Find where the given text appears and provide that cell's center as [x, y] coordinate. 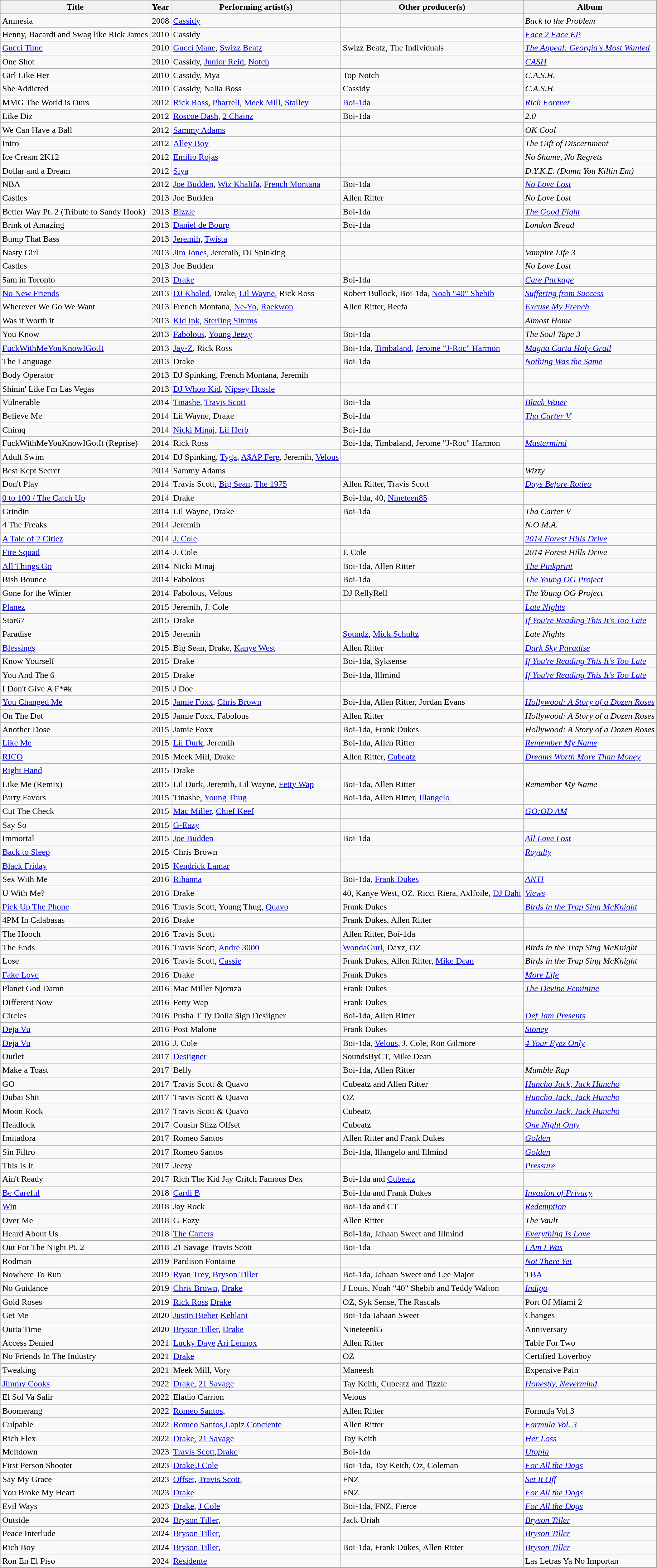
Fabolous, Velous [256, 593]
Certified Loverboy [590, 1356]
Cassidy, Junior Reid, Notch [256, 62]
Anniversary [590, 1329]
Boi-1da and CT [432, 1206]
Set It Off [590, 1479]
The Devine Feminine [590, 988]
Henny, Bacardi and Swag like Rick James [75, 34]
Days Before Rodeo [590, 484]
No Friends In The Industry [75, 1356]
DJ RellyRell [432, 593]
Meek Mill, Drake [256, 757]
Siya [256, 171]
Outta Time [75, 1329]
Redemption [590, 1206]
Excuse My French [590, 307]
The Gift of Discernment [590, 143]
Offset, Travis Scott, [256, 1479]
Invasion of Privacy [590, 1193]
Pusha T Ty Dolla $ign Desiigner [256, 1015]
Blessings [75, 648]
Changes [590, 1316]
Girl Like Her [75, 75]
Know Yourself [75, 661]
Face 2 Face EP [590, 34]
Jeremih, Twista [256, 239]
J Louis, Noah "40" Shebib and Teddy Walton [432, 1288]
Tinashe, Young Thug [256, 797]
Was it Worth it [75, 320]
Circles [75, 1015]
RICO [75, 757]
Lucky Daye Ari Lennox [256, 1343]
All Things Go [75, 566]
London Bread [590, 225]
Nothing Was the Same [590, 361]
Headlock [75, 1125]
Sin Filtro [75, 1152]
I Am I Was [590, 1247]
Say So [75, 825]
Dubai Shit [75, 1097]
Expensive Pain [590, 1370]
Cut The Check [75, 811]
Access Denied [75, 1343]
Immortal [75, 839]
Travis Scott, Cassie [256, 961]
Port Of Miami 2 [590, 1302]
D.Y.K.E. (Damn You Killin Em) [590, 171]
Pressure [590, 1166]
Lose [75, 961]
Formula Vol. 3 [590, 1424]
Believe Me [75, 416]
Not There Yet [590, 1261]
Nicki Minaj, Lil Herb [256, 430]
Adult Swim [75, 457]
Travis Scott, Big Sean, The 1975 [256, 484]
Back to Sleep [75, 852]
TBA [590, 1275]
Meltdown [75, 1452]
Boi-1da, Allen Ritter, Jordan Evans [432, 702]
Black Friday [75, 866]
Travis Scott [256, 934]
No Guidance [75, 1288]
Heard About Us [75, 1234]
Planet God Damn [75, 988]
On The Dot [75, 716]
Chris Brown, Drake [256, 1288]
SoundsByCT, Mike Dean [432, 1057]
Brink of Amazing [75, 225]
One Night Only [590, 1125]
Title [75, 7]
The Language [75, 361]
Chiraq [75, 430]
Desiigner [256, 1057]
DJ Spinking, Tyga, A$AP Ferg, Jeremih, Velous [256, 457]
Boi-1da, Tay Keith, Oz, Coleman [432, 1465]
Say My Grace [75, 1479]
Win [75, 1206]
Residente [256, 1561]
Fabolous, Young Jeezy [256, 334]
Mumble Rap [590, 1070]
GO:OD AM [590, 811]
Get Me [75, 1316]
Boi-1da and Frank Dukes [432, 1193]
Ice Cream 2K12 [75, 157]
Evil Ways [75, 1506]
Jay Rock [256, 1206]
Tay Keith, Cubeatz and Tizzle [432, 1384]
Romeo Santos, [256, 1411]
Vulnerable [75, 402]
This Is It [75, 1166]
Stoney [590, 1029]
Pardison Fontaine [256, 1261]
Belly [256, 1070]
Swizz Beatz, The Individuals [432, 48]
ANTI [590, 879]
Cardi B [256, 1193]
The Hooch [75, 934]
Ron En El Piso [75, 1561]
Gucci Time [75, 48]
0 to 100 / The Catch Up [75, 498]
FuckWithMeYouKnowIGotIt [75, 348]
Wherever We Go We Want [75, 307]
Boi-1da, Illangelo and Illmind [432, 1152]
The Appeal: Georgia's Most Wanted [590, 48]
Robert Bullock, Boi-1da, Noah "40" Shebib [432, 293]
Vampire Life 3 [590, 252]
We Can Have a Ball [75, 130]
The Pinkprint [590, 566]
Boi-1da Jahaan Sweet [432, 1316]
She Addicted [75, 89]
Allen Ritter, Boi-1da [432, 934]
Ryan Trey, Bryson Tiller [256, 1275]
Nasty Girl [75, 252]
NBA [75, 184]
Rich Flex [75, 1438]
Frank Dukes, Allen Ritter, Mike Dean [432, 961]
Party Favors [75, 797]
Cassidy, Nalia Boss [256, 89]
5am in Toronto [75, 280]
Out For The Night Pt. 2 [75, 1247]
Allen Ritter, Cubeatz [432, 757]
Mastermind [590, 443]
Rick Ross Drake [256, 1302]
More Life [590, 975]
4PM In Calabasas [75, 920]
Be Careful [75, 1193]
Peace Interlude [75, 1534]
Jack Uriah [432, 1520]
Body Operator [75, 375]
Magna Carta Holy Grail [590, 348]
The Soul Tape 3 [590, 334]
Frank Dukes, Allen Ritter [432, 920]
2008 [160, 21]
Performing artist(s) [256, 7]
Moon Rock [75, 1111]
Paradise [75, 634]
Kendrick Lamar [256, 866]
Bizzle [256, 212]
Jeremih, J. Cole [256, 607]
Utopia [590, 1452]
4 The Freaks [75, 525]
Better Way Pt. 2 (Tribute to Sandy Hook) [75, 212]
Jamie Foxx [256, 729]
Dark Sky Paradise [590, 648]
The Carters [256, 1234]
The Good Fight [590, 212]
Boi-1da, 40, Nineteen85 [432, 498]
Ain't Ready [75, 1179]
21 Savage Travis Scott [256, 1247]
Boi-1da, Velous, J. Cole, Ron Gilmore [432, 1043]
Cubeatz and Allen Ritter [432, 1084]
Jamie Foxx, Fabolous [256, 716]
First Person Shooter [75, 1465]
U With Me? [75, 893]
Honestly, Nevermind [590, 1384]
Big Sean, Drake, Kanye West [256, 648]
Bryson Tiller, Drake [256, 1329]
Rich Boy [75, 1547]
Allen Ritter and Frank Dukes [432, 1138]
Jay-Z, Rick Ross [256, 348]
OZ, Syk Sense, The Rascals [432, 1302]
Like Me [75, 743]
Suffering from Success [590, 293]
Cousin Stizz Offset [256, 1125]
Rich Forever [590, 102]
Boi-1da, Syksense [432, 661]
Everything Is Love [590, 1234]
Rick Ross [256, 443]
Lil Durk, Jeremih, Lil Wayne, Fetty Wap [256, 784]
Lil Durk, Jeremih [256, 743]
Over Me [75, 1220]
The Vault [590, 1220]
One Shot [75, 62]
Boi-1da, Jahaan Sweet and Illmind [432, 1234]
Planez [75, 607]
Imitadora [75, 1138]
DJ Whoo Kid, Nipsey Hussle [256, 389]
Different Now [75, 1002]
Soundz, Mick Schultz [432, 634]
Joe Budden, Wiz Khalifa, French Montana [256, 184]
A Tale of 2 Citiez [75, 539]
Back to the Problem [590, 21]
Meek Mill, Vory [256, 1370]
Gone for the Winter [75, 593]
Nineteen85 [432, 1329]
Dreams Worth More Than Money [590, 757]
Boi-1da, FNZ, Fierce [432, 1506]
Care Package [590, 280]
Her Loss [590, 1438]
Year [160, 7]
Maneesh [432, 1370]
Bish Bounce [75, 579]
Boi-1da, Jahaan Sweet and Lee Major [432, 1275]
You And The 6 [75, 675]
I Don't Give A F*#k [75, 689]
4 Your Eyez Only [590, 1043]
No New Friends [75, 293]
Chris Brown [256, 852]
Boomerang [75, 1411]
Nicki Minaj [256, 566]
DJ Spinking, French Montana, Jeremih [256, 375]
Views [590, 893]
Wizzy [590, 471]
Culpable [75, 1424]
El Sol Va Salir [75, 1397]
Dollar and a Dream [75, 171]
MMG The World is Ours [75, 102]
You Know [75, 334]
OK Cool [590, 130]
The Ends [75, 947]
Almost Home [590, 320]
Rihanna [256, 879]
Travis Scott, André 3000 [256, 947]
Table For Two [590, 1343]
Emilio Rojas [256, 157]
Roscoe Dash, 2 Chainz [256, 116]
Formula Vol.3 [590, 1411]
Rich The Kid Jay Critch Famous Dex [256, 1179]
Mac Miller Njomza [256, 988]
Outside [75, 1520]
Fake Love [75, 975]
Fetty Wap [256, 1002]
Tinashe, Travis Scott [256, 402]
Outlet [75, 1057]
Cassidy, Mya [256, 75]
Make a Toast [75, 1070]
Black Water [590, 402]
Indigo [590, 1288]
Sex With Me [75, 879]
Fabolous [256, 579]
Album [590, 7]
Amnesia [75, 21]
Boi-1da, Allen Ritter, Illangelo [432, 797]
FuckWithMeYouKnowIGotIt (Reprise) [75, 443]
Gucci Mane, Swizz Beatz [256, 48]
Velous [432, 1397]
Boi-1da, Illmind [432, 675]
Intro [75, 143]
WondaGurl, Daxz, OZ [432, 947]
Boi-1da, Frank Dukes, Allen Ritter [432, 1547]
Shinin' Like I'm Las Vegas [75, 389]
Def Jam Presents [590, 1015]
Drake,J Cole [256, 1465]
Bump That Bass [75, 239]
Allen Ritter, Travis Scott [432, 484]
Drake, J Cole [256, 1506]
Travis Scott, Young Thug, Quavo [256, 907]
French Montana, Ne-Yo, Raekwon [256, 307]
Star67 [75, 621]
Jimmy Cooks [75, 1384]
2.0 [590, 116]
Tweaking [75, 1370]
Justin Bieber Kehlani [256, 1316]
Another Dose [75, 729]
Boi-1da and Cubeatz [432, 1179]
Las Letras Ya No Importan [590, 1561]
Daniel de Bourg [256, 225]
You Changed Me [75, 702]
Alley Boy [256, 143]
GO [75, 1084]
Romeo Santos,Lapiz Conciente [256, 1424]
Eladio Carrion [256, 1397]
Nowhere To Run [75, 1275]
Other producer(s) [432, 7]
J Doe [256, 689]
Kid Ink, Sterling Simms [256, 320]
Mac Miller, Chief Keef [256, 811]
DJ Khaled, Drake, Lil Wayne, Rick Ross [256, 293]
Pick Up The Phone [75, 907]
You Broke My Heart [75, 1493]
Right Hand [75, 770]
Top Notch [432, 75]
All Love Lost [590, 839]
Tay Keith [432, 1438]
Fire Squad [75, 552]
Post Malone [256, 1029]
No Shame, No Regrets [590, 157]
Allen Ritter, Reefa [432, 307]
Travis Scott,Drake [256, 1452]
Rick Ross, Pharrell, Meek Mill, Stalley [256, 102]
Like Me (Remix) [75, 784]
N.O.M.A. [590, 525]
Jamie Foxx, Chris Brown [256, 702]
Rodman [75, 1261]
CASH [590, 62]
Like Diz [75, 116]
Royalty [590, 852]
40, Kanye West, OZ, Ricci Riera, Axlfoile, DJ Dahi [432, 893]
Jeezy [256, 1166]
Don't Play [75, 484]
Jim Jones, Jeremih, DJ Spinking [256, 252]
Grindin [75, 511]
Gold Roses [75, 1302]
Best Kept Secret [75, 471]
